Identify which cell holds the provided text, then report its (x, y) central coordinate. 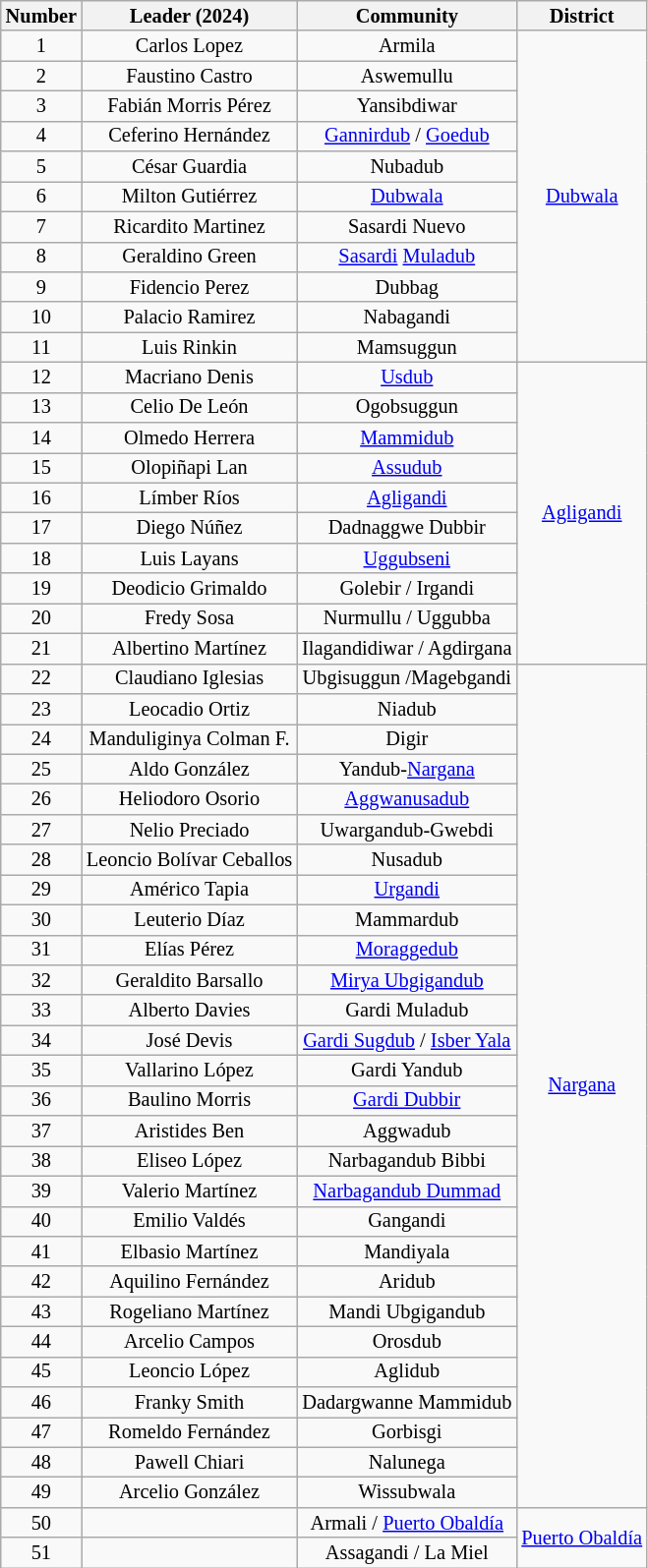
Elbasio Martínez (189, 1250)
11 (41, 348)
15 (41, 468)
Deodicio Grimaldo (189, 588)
Leocadio Ortiz (189, 708)
7 (41, 226)
12 (41, 377)
Leoncio López (189, 1372)
Leuterio Díaz (189, 920)
27 (41, 830)
45 (41, 1372)
Mammidub (407, 438)
Niadub (407, 708)
Uggubseni (407, 558)
43 (41, 1311)
32 (41, 979)
Wissubwala (407, 1492)
Albertino Martínez (189, 649)
Valerio Martínez (189, 1191)
Límber Ríos (189, 497)
Narbagandub Bibbi (407, 1160)
Narbagandub Dummad (407, 1191)
Geraldito Barsallo (189, 979)
30 (41, 920)
46 (41, 1402)
41 (41, 1250)
Emilio Valdés (189, 1221)
13 (41, 407)
28 (41, 859)
23 (41, 708)
17 (41, 529)
Ceferino Hernández (189, 136)
26 (41, 798)
César Guardia (189, 167)
Moraggedub (407, 950)
38 (41, 1160)
4 (41, 136)
Mandiyala (407, 1250)
Fabián Morris Pérez (189, 106)
16 (41, 497)
Community (407, 16)
Fredy Sosa (189, 617)
Assudub (407, 468)
39 (41, 1191)
2 (41, 77)
10 (41, 317)
Aridub (407, 1282)
Gardi Dubbir (407, 1101)
Sasardi Nuevo (407, 226)
Macriano Denis (189, 377)
47 (41, 1431)
Ogobsuggun (407, 407)
Dadnaggwe Dubbir (407, 529)
Mamsuggun (407, 348)
Nargana (582, 1085)
Romeldo Fernández (189, 1431)
29 (41, 889)
Number (41, 16)
Arcelio Campos (189, 1341)
Américo Tapia (189, 889)
José Devis (189, 1040)
34 (41, 1040)
Aglidub (407, 1372)
Nabagandi (407, 317)
Faustino Castro (189, 77)
51 (41, 1553)
24 (41, 739)
Manduliginya Colman F. (189, 739)
Mirya Ubgigandub (407, 979)
Fidencio Perez (189, 287)
Leader (2024) (189, 16)
Eliseo López (189, 1160)
33 (41, 1011)
19 (41, 588)
Rogeliano Martínez (189, 1311)
Aristides Ben (189, 1131)
Urgandi (407, 889)
20 (41, 617)
Gangandi (407, 1221)
22 (41, 678)
21 (41, 649)
Arcelio González (189, 1492)
Mandi Ubgigandub (407, 1311)
Nelio Preciado (189, 830)
8 (41, 258)
5 (41, 167)
31 (41, 950)
18 (41, 558)
Ubgisuggun /Magebgandi (407, 678)
48 (41, 1463)
Nubadub (407, 167)
40 (41, 1221)
Aswemullu (407, 77)
Armali / Puerto Obaldía (407, 1522)
Gorbisgi (407, 1431)
Alberto Davies (189, 1011)
Luis Layans (189, 558)
Gardi Yandub (407, 1070)
35 (41, 1070)
Digir (407, 739)
Armila (407, 45)
14 (41, 438)
Puerto Obaldía (582, 1538)
Yansibdiwar (407, 106)
Nalunega (407, 1463)
Golebir / Irgandi (407, 588)
9 (41, 287)
Carlos Lopez (189, 45)
50 (41, 1522)
44 (41, 1341)
Baulino Morris (189, 1101)
Sasardi Muladub (407, 258)
Nurmullu / Uggubba (407, 617)
Franky Smith (189, 1402)
Aggwanusadub (407, 798)
Usdub (407, 377)
District (582, 16)
Dadargwanne Mammidub (407, 1402)
Luis Rinkin (189, 348)
Orosdub (407, 1341)
Uwargandub-Gwebdi (407, 830)
25 (41, 769)
Yandub-Nargana (407, 769)
36 (41, 1101)
Olmedo Herrera (189, 438)
Aquilino Fernández (189, 1282)
Heliodoro Osorio (189, 798)
Vallarino López (189, 1070)
Geraldino Green (189, 258)
Mammardub (407, 920)
Nusadub (407, 859)
3 (41, 106)
Celio De León (189, 407)
6 (41, 197)
37 (41, 1131)
1 (41, 45)
Milton Gutiérrez (189, 197)
Gardi Muladub (407, 1011)
Palacio Ramirez (189, 317)
Gannirdub / Goedub (407, 136)
Claudiano Iglesias (189, 678)
Aggwadub (407, 1131)
Ilagandidiwar / Agdirgana (407, 649)
Gardi Sugdub / Isber Yala (407, 1040)
Olopiñapi Lan (189, 468)
Elías Pérez (189, 950)
Leoncio Bolívar Ceballos (189, 859)
Ricardito Martinez (189, 226)
42 (41, 1282)
49 (41, 1492)
Assagandi / La Miel (407, 1553)
Diego Núñez (189, 529)
Aldo González (189, 769)
Dubbag (407, 287)
Pawell Chiari (189, 1463)
